From the cell containing the given text, extract its center point as (X, Y) coordinate. 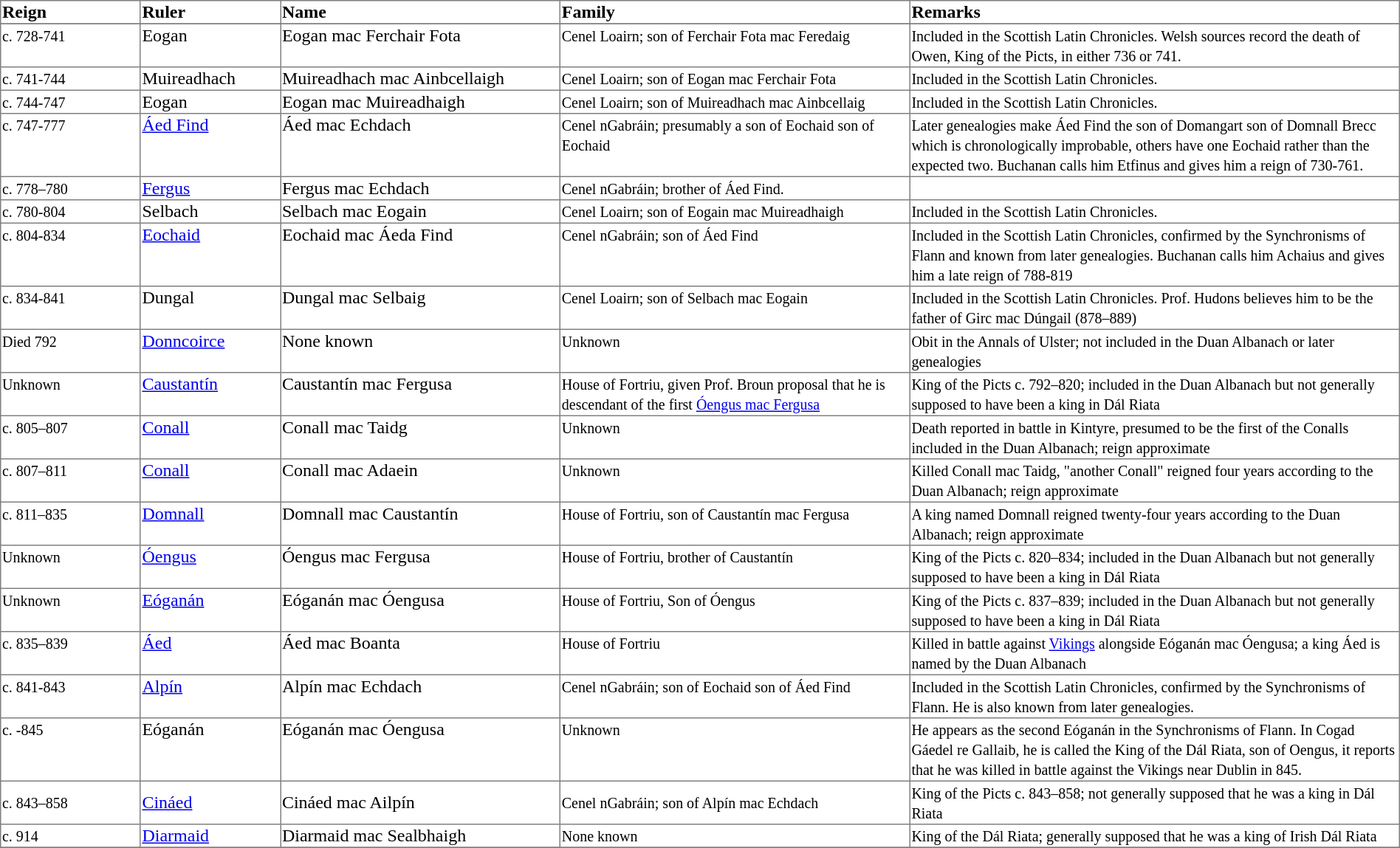
Remarks (1155, 13)
Áed (210, 653)
Óengus mac Fergusa (421, 567)
Cenel nGabráin; son of Áed Find (735, 255)
c. 747-777 (71, 145)
House of Fortriu, brother of Caustantín (735, 567)
Alpín mac Echdach (421, 696)
Included in the Scottish Latin Chronicles. Welsh sources record the death of Owen, King of the Picts, in either 736 or 741. (1155, 45)
Fergus (210, 188)
Cináed (210, 802)
Cenel nGabráin; son of Alpín mac Echdach (735, 802)
c. 914 (71, 836)
Selbach (210, 212)
Cenel nGabráin; presumably a son of Eochaid son of Eochaid (735, 145)
c. 728-741 (71, 45)
Name (421, 13)
King of the Picts c. 820–834; included in the Duan Albanach but not generally supposed to have been a king in Dál Riata (1155, 567)
Cenel Loairn; son of Muireadhach mac Ainbcellaig (735, 102)
House of Fortriu, given Prof. Broun proposal that he is descendant of the first Óengus mac Fergusa (735, 394)
c. 778–780 (71, 188)
House of Fortriu, son of Caustantín mac Fergusa (735, 523)
Cenel nGabráin; brother of Áed Find. (735, 188)
c. 835–839 (71, 653)
Cenel Loairn; son of Eogan mac Ferchair Fota (735, 79)
c. 841-843 (71, 696)
Obit in the Annals of Ulster; not included in the Duan Albanach or later genealogies (1155, 351)
Muireadhach mac Ainbcellaigh (421, 79)
Dungal (210, 308)
Fergus mac Echdach (421, 188)
Included in the Scottish Latin Chronicles. Prof. Hudons believes him to be the father of Girc mac Dúngail (878–889) (1155, 308)
Diarmaid mac Sealbhaigh (421, 836)
Alpín (210, 696)
c. 744-747 (71, 102)
c. -845 (71, 750)
Eochaid mac Áeda Find (421, 255)
Áed mac Boanta (421, 653)
c. 741-744 (71, 79)
Dungal mac Selbaig (421, 308)
King of the Picts c. 843–858; not generally supposed that he was a king in Dál Riata (1155, 802)
Selbach mac Eogain (421, 212)
King of the Picts c. 837–839; included in the Duan Albanach but not generally supposed to have been a king in Dál Riata (1155, 610)
Domnall (210, 523)
Died 792 (71, 351)
Reign (71, 13)
Caustantín (210, 394)
c. 843–858 (71, 802)
c. 811–835 (71, 523)
King of the Dál Riata; generally supposed that he was a king of Irish Dál Riata (1155, 836)
Ruler (210, 13)
Family (735, 13)
Included in the Scottish Latin Chronicles, confirmed by the Synchronisms of Flann. He is also known from later genealogies. (1155, 696)
Áed Find (210, 145)
Cenel Loairn; son of Ferchair Fota mac Feredaig (735, 45)
c. 805–807 (71, 437)
Death reported in battle in Kintyre, presumed to be the first of the Conalls included in the Duan Albanach; reign approximate (1155, 437)
Caustantín mac Fergusa (421, 394)
Cenel Loairn; son of Eogain mac Muireadhaigh (735, 212)
Cenel Loairn; son of Selbach mac Eogain (735, 308)
Diarmaid (210, 836)
Eogan mac Muireadhaigh (421, 102)
House of Fortriu, Son of Óengus (735, 610)
Muireadhach (210, 79)
c. 780-804 (71, 212)
House of Fortriu (735, 653)
c. 807–811 (71, 480)
Conall mac Taidg (421, 437)
Domnall mac Caustantín (421, 523)
Cináed mac Ailpín (421, 802)
Conall mac Adaein (421, 480)
Óengus (210, 567)
c. 804-834 (71, 255)
c. 834-841 (71, 308)
A king named Domnall reigned twenty-four years according to the Duan Albanach; reign approximate (1155, 523)
Áed mac Echdach (421, 145)
Donncoirce (210, 351)
Eogan mac Ferchair Fota (421, 45)
King of the Picts c. 792–820; included in the Duan Albanach but not generally supposed to have been a king in Dál Riata (1155, 394)
Killed in battle against Vikings alongside Eóganán mac Óengusa; a king Áed is named by the Duan Albanach (1155, 653)
Eochaid (210, 255)
Cenel nGabráin; son of Eochaid son of Áed Find (735, 696)
Killed Conall mac Taidg, "another Conall" reigned four years according to the Duan Albanach; reign approximate (1155, 480)
